Determine the [X, Y] coordinate at the center of the cell enclosing the given text.  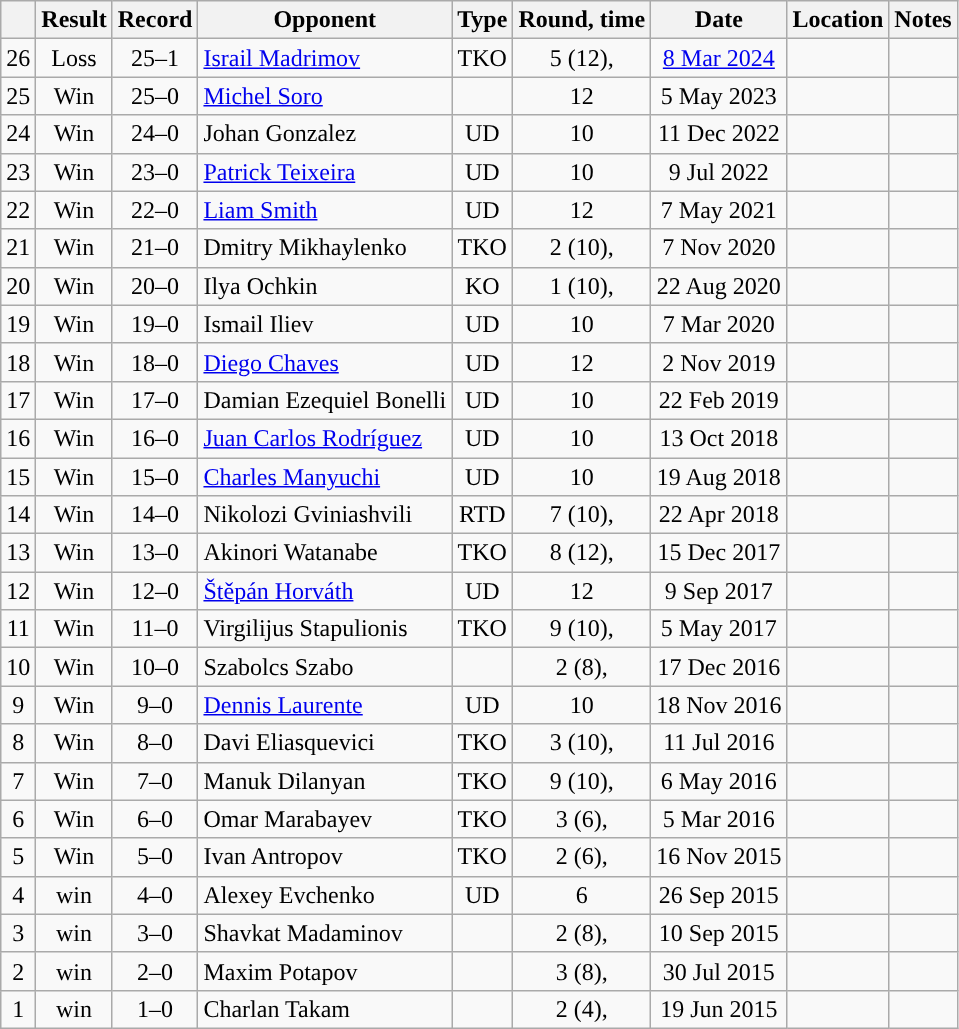
14–0 [155, 515]
Akinori Watanabe [325, 553]
5 Mar 2016 [719, 819]
17 Dec 2016 [719, 667]
3 (6), [582, 819]
4–0 [155, 895]
Type [482, 20]
16 [18, 438]
23 [18, 172]
Virgilijus Stapulionis [325, 629]
3–0 [155, 933]
1–0 [155, 1009]
5 [18, 857]
9–0 [155, 705]
Round, time [582, 20]
Johan Gonzalez [325, 134]
15 [18, 477]
2–0 [155, 971]
Result [74, 20]
22 [18, 210]
7 May 2021 [719, 210]
13 Oct 2018 [719, 438]
7–0 [155, 781]
24 [18, 134]
Omar Marabayev [325, 819]
Nikolozi Gviniashvili [325, 515]
Dmitry Mikhaylenko [325, 248]
2 (4), [582, 1009]
Štěpán Horváth [325, 591]
4 [18, 895]
16 Nov 2015 [719, 857]
3 (10), [582, 743]
Alexey Evchenko [325, 895]
Maxim Potapov [325, 971]
7 Mar 2020 [719, 324]
19–0 [155, 324]
12–0 [155, 591]
13 [18, 553]
Michel Soro [325, 96]
2 [18, 971]
19 Jun 2015 [719, 1009]
Israil Madrimov [325, 58]
18–0 [155, 362]
16–0 [155, 438]
10–0 [155, 667]
20 [18, 286]
8 Mar 2024 [719, 58]
11 Dec 2022 [719, 134]
Record [155, 20]
Location [838, 20]
25–1 [155, 58]
Notes [923, 20]
24–0 [155, 134]
5 (12), [582, 58]
Damian Ezequiel Bonelli [325, 400]
15 Dec 2017 [719, 553]
Juan Carlos Rodríguez [325, 438]
20–0 [155, 286]
19 Aug 2018 [719, 477]
Loss [74, 58]
3 [18, 933]
22 Aug 2020 [719, 286]
21–0 [155, 248]
KO [482, 286]
Opponent [325, 20]
13–0 [155, 553]
Ilya Ochkin [325, 286]
17 [18, 400]
Manuk Dilanyan [325, 781]
22 Apr 2018 [719, 515]
Patrick Teixeira [325, 172]
Dennis Laurente [325, 705]
15–0 [155, 477]
9 Sep 2017 [719, 591]
8 [18, 743]
25–0 [155, 96]
22–0 [155, 210]
Ivan Antropov [325, 857]
Shavkat Madaminov [325, 933]
Liam Smith [325, 210]
6 May 2016 [719, 781]
25 [18, 96]
2 (10), [582, 248]
8–0 [155, 743]
19 [18, 324]
7 [18, 781]
18 Nov 2016 [719, 705]
Diego Chaves [325, 362]
2 (6), [582, 857]
9 Jul 2022 [719, 172]
21 [18, 248]
2 Nov 2019 [719, 362]
26 Sep 2015 [719, 895]
10 Sep 2015 [719, 933]
9 [18, 705]
30 Jul 2015 [719, 971]
7 (10), [582, 515]
RTD [482, 515]
Charlan Takam [325, 1009]
Charles Manyuchi [325, 477]
6–0 [155, 819]
7 Nov 2020 [719, 248]
3 (8), [582, 971]
Ismail Iliev [325, 324]
Date [719, 20]
1 [18, 1009]
8 (12), [582, 553]
Szabolcs Szabo [325, 667]
11 Jul 2016 [719, 743]
11–0 [155, 629]
1 (10), [582, 286]
14 [18, 515]
5 May 2023 [719, 96]
26 [18, 58]
11 [18, 629]
5 May 2017 [719, 629]
17–0 [155, 400]
Davi Eliasquevici [325, 743]
18 [18, 362]
5–0 [155, 857]
22 Feb 2019 [719, 400]
23–0 [155, 172]
